Output the [x, y] coordinate of the center of the cell containing the given text.  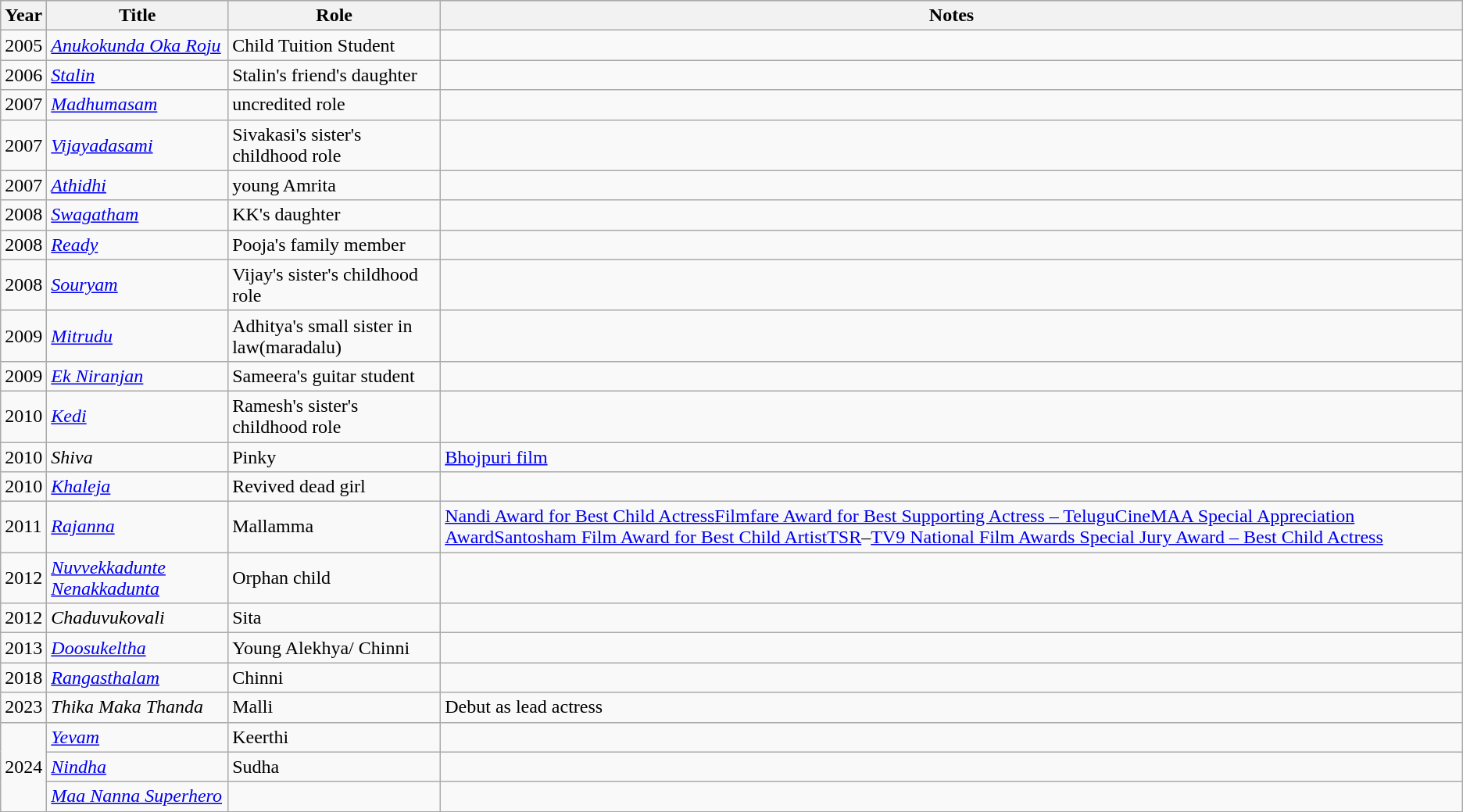
2013 [23, 648]
Yevam [138, 737]
Mallamma [334, 527]
Thika Maka Thanda [138, 707]
Swagatham [138, 215]
Child Tuition Student [334, 45]
2023 [23, 707]
Vijayadasami [138, 145]
Souryam [138, 284]
Rangasthalam [138, 678]
Nindha [138, 767]
Mitrudu [138, 336]
Athidhi [138, 185]
Revived dead girl [334, 487]
2024 [23, 767]
Stalin's friend's daughter [334, 75]
Pooja's family member [334, 245]
Khaleja [138, 487]
Ready [138, 245]
Pinky [334, 457]
Sudha [334, 767]
Title [138, 16]
Nuvvekkadunte Nenakkadunta [138, 578]
uncredited role [334, 105]
Adhitya's small sister in law(maradalu) [334, 336]
Chinni [334, 678]
Young Alekhya/ Chinni [334, 648]
young Amrita [334, 185]
2006 [23, 75]
Rajanna [138, 527]
Sameera's guitar student [334, 376]
Ek Niranjan [138, 376]
Shiva [138, 457]
Chaduvukovali [138, 618]
Maa Nanna Superhero [138, 796]
2018 [23, 678]
Role [334, 16]
2011 [23, 527]
Ramesh's sister's childhood role [334, 416]
Malli [334, 707]
Orphan child [334, 578]
2005 [23, 45]
Notes [952, 16]
Keerthi [334, 737]
Vijay's sister's childhood role [334, 284]
Stalin [138, 75]
Bhojpuri film [952, 457]
Doosukeltha [138, 648]
KK's daughter [334, 215]
Kedi [138, 416]
Year [23, 16]
Sivakasi's sister's childhood role [334, 145]
Anukokunda Oka Roju [138, 45]
Debut as lead actress [952, 707]
Madhumasam [138, 105]
Sita [334, 618]
